Determine the (x, y) coordinate at the center of the cell enclosing the given text.  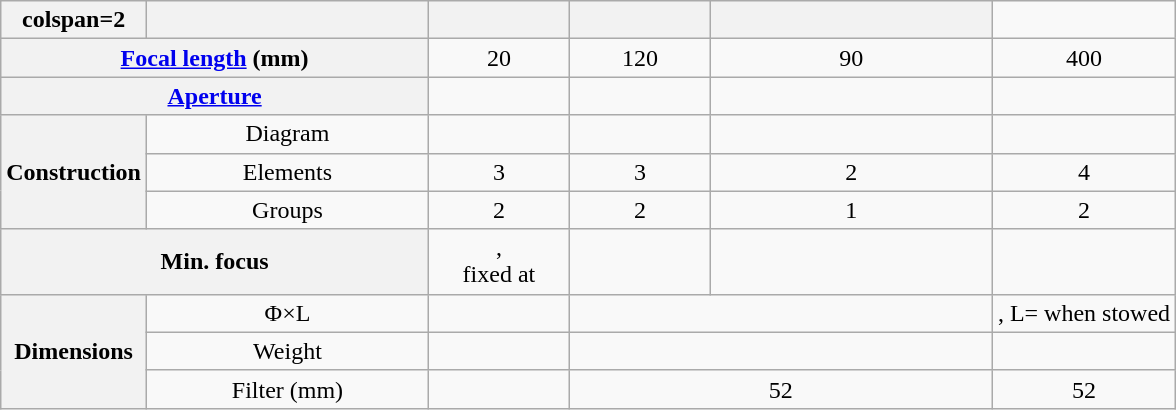
Elements (287, 172)
Construction (74, 172)
colspan=2 (74, 20)
Aperture (215, 96)
20 (498, 58)
120 (640, 58)
Diagram (287, 134)
Weight (287, 351)
Φ×L (287, 313)
Min. focus (215, 262)
400 (1084, 58)
, L= when stowed (1084, 313)
Focal length (mm) (215, 58)
4 (1084, 172)
Groups (287, 210)
90 (851, 58)
Filter (mm) (287, 389)
1 (851, 210)
Dimensions (74, 351)
,fixed at (498, 262)
